Return the (X, Y) coordinate for the center point of the cell that contains the specified text.  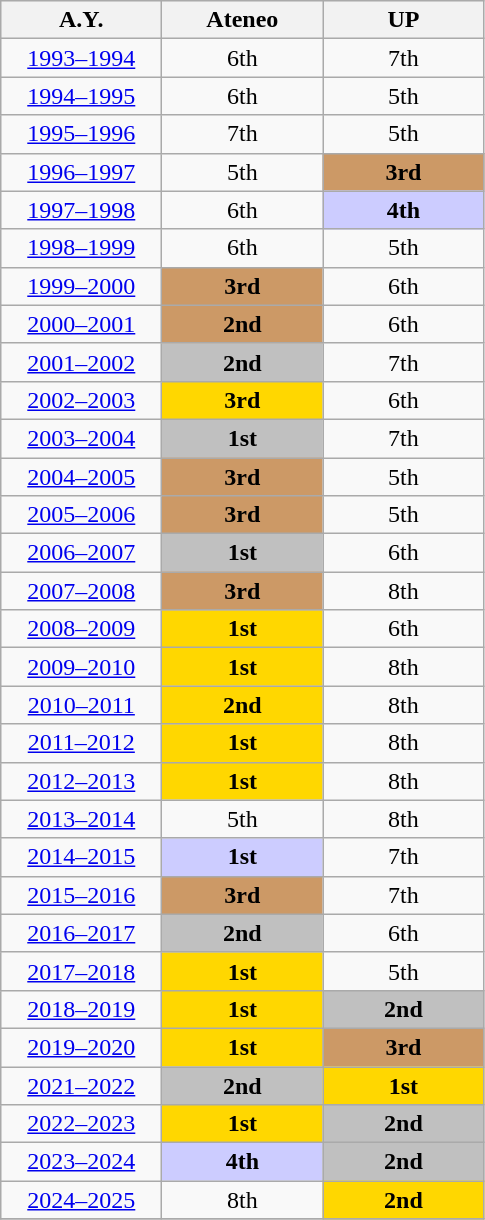
2005–2006 (82, 515)
1997–1998 (82, 210)
2011–2012 (82, 743)
2021–2022 (82, 1085)
2001–2002 (82, 362)
2018–2019 (82, 1009)
2007–2008 (82, 591)
1999–2000 (82, 286)
2000–2001 (82, 324)
A.Y. (82, 20)
2012–2013 (82, 781)
2024–2025 (82, 1200)
2016–2017 (82, 933)
2023–2024 (82, 1162)
1993–1994 (82, 58)
2002–2003 (82, 400)
2017–2018 (82, 971)
1996–1997 (82, 172)
2003–2004 (82, 438)
Ateneo (242, 20)
UP (404, 20)
1994–1995 (82, 96)
2019–2020 (82, 1047)
2010–2011 (82, 705)
2015–2016 (82, 895)
1995–1996 (82, 134)
1998–1999 (82, 248)
2022–2023 (82, 1124)
2008–2009 (82, 629)
2013–2014 (82, 819)
2009–2010 (82, 667)
2006–2007 (82, 553)
2004–2005 (82, 477)
2014–2015 (82, 857)
